Return the (X, Y) coordinate for the center point of the cell that contains the specified text.  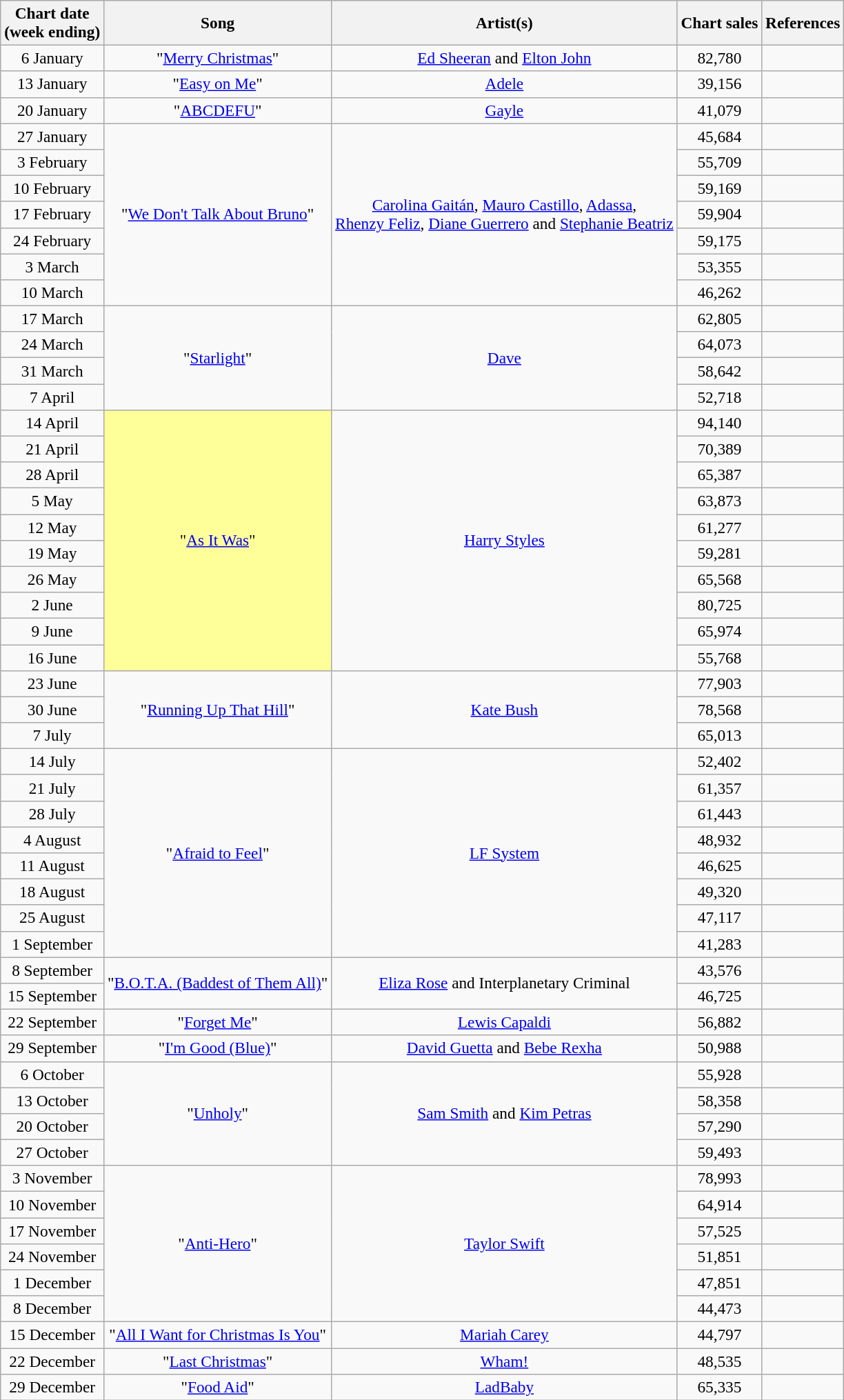
46,725 (720, 996)
24 November (52, 1257)
Eliza Rose and Interplanetary Criminal (505, 983)
56,882 (720, 1022)
8 September (52, 970)
"Afraid to Feel" (218, 852)
References (803, 22)
58,358 (720, 1100)
"Forget Me" (218, 1022)
24 March (52, 345)
18 August (52, 892)
10 March (52, 292)
65,387 (720, 475)
Dave (505, 357)
29 December (52, 1387)
David Guetta and Bebe Rexha (505, 1048)
61,357 (720, 788)
"Food Aid" (218, 1387)
45,684 (720, 136)
17 November (52, 1230)
78,993 (720, 1179)
9 June (52, 631)
1 December (52, 1283)
58,642 (720, 370)
Sam Smith and Kim Petras (505, 1113)
"We Don't Talk About Bruno" (218, 214)
80,725 (720, 605)
4 August (52, 839)
22 December (52, 1361)
51,851 (720, 1257)
2 June (52, 605)
Lewis Capaldi (505, 1022)
6 January (52, 58)
26 May (52, 579)
94,140 (720, 423)
15 September (52, 996)
57,290 (720, 1126)
21 April (52, 449)
55,928 (720, 1074)
17 March (52, 319)
5 May (52, 501)
"Starlight" (218, 357)
62,805 (720, 319)
47,117 (720, 918)
50,988 (720, 1048)
3 February (52, 162)
10 November (52, 1204)
3 November (52, 1179)
LF System (505, 852)
Carolina Gaitán, Mauro Castillo, Adassa, Rhenzy Feliz, Diane Guerrero and Stephanie Beatriz (505, 214)
"Easy on Me" (218, 84)
Taylor Swift (505, 1244)
82,780 (720, 58)
65,013 (720, 735)
14 July (52, 761)
14 April (52, 423)
70,389 (720, 449)
7 July (52, 735)
23 June (52, 683)
59,904 (720, 214)
64,073 (720, 345)
44,473 (720, 1309)
7 April (52, 397)
65,335 (720, 1387)
19 May (52, 553)
28 July (52, 814)
Harry Styles (505, 540)
53,355 (720, 266)
Ed Sheeran and Elton John (505, 58)
59,281 (720, 553)
"Unholy" (218, 1113)
31 March (52, 370)
48,535 (720, 1361)
61,277 (720, 527)
Song (218, 22)
Chart date(week ending) (52, 22)
15 December (52, 1334)
41,079 (720, 110)
44,797 (720, 1334)
12 May (52, 527)
24 February (52, 241)
29 September (52, 1048)
59,493 (720, 1152)
27 January (52, 136)
17 February (52, 214)
28 April (52, 475)
39,156 (720, 84)
"As It Was" (218, 540)
65,974 (720, 631)
LadBaby (505, 1387)
20 October (52, 1126)
52,718 (720, 397)
Adele (505, 84)
"Merry Christmas" (218, 58)
27 October (52, 1152)
"B.O.T.A. (Baddest of Them All)" (218, 983)
55,709 (720, 162)
13 October (52, 1100)
13 January (52, 84)
49,320 (720, 892)
47,851 (720, 1283)
64,914 (720, 1204)
Artist(s) (505, 22)
43,576 (720, 970)
46,625 (720, 866)
63,873 (720, 501)
16 June (52, 657)
59,175 (720, 241)
46,262 (720, 292)
1 September (52, 944)
"All I Want for Christmas Is You" (218, 1334)
65,568 (720, 579)
8 December (52, 1309)
52,402 (720, 761)
59,169 (720, 188)
55,768 (720, 657)
3 March (52, 266)
6 October (52, 1074)
25 August (52, 918)
30 June (52, 710)
"I'm Good (Blue)" (218, 1048)
21 July (52, 788)
11 August (52, 866)
41,283 (720, 944)
77,903 (720, 683)
48,932 (720, 839)
78,568 (720, 710)
"Last Christmas" (218, 1361)
Kate Bush (505, 709)
22 September (52, 1022)
"Running Up That Hill" (218, 709)
"ABCDEFU" (218, 110)
57,525 (720, 1230)
Mariah Carey (505, 1334)
61,443 (720, 814)
Wham! (505, 1361)
10 February (52, 188)
Chart sales (720, 22)
20 January (52, 110)
"Anti-Hero" (218, 1244)
Gayle (505, 110)
